Find where the given text appears and provide that cell's center as [x, y] coordinate. 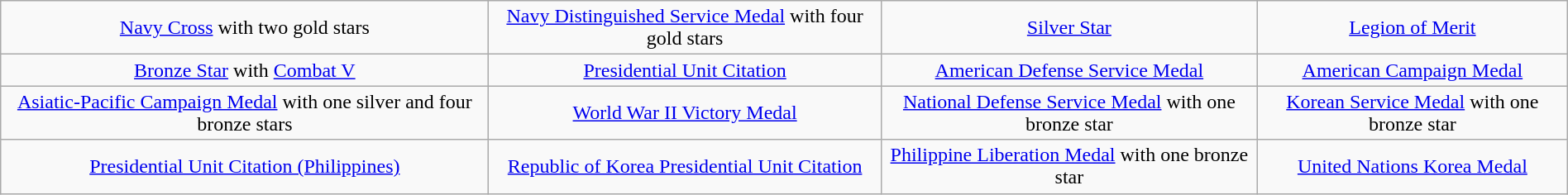
Navy Distinguished Service Medal with four gold stars [685, 28]
Philippine Liberation Medal with one bronze star [1068, 167]
Presidential Unit Citation [685, 70]
Republic of Korea Presidential Unit Citation [685, 167]
Asiatic-Pacific Campaign Medal with one silver and four bronze stars [245, 112]
Korean Service Medal with one bronze star [1413, 112]
Navy Cross with two gold stars [245, 28]
World War II Victory Medal [685, 112]
Bronze Star with Combat V [245, 70]
National Defense Service Medal with one bronze star [1068, 112]
Presidential Unit Citation (Philippines) [245, 167]
American Campaign Medal [1413, 70]
Legion of Merit [1413, 28]
American Defense Service Medal [1068, 70]
Silver Star [1068, 28]
United Nations Korea Medal [1413, 167]
